From the cell containing the given text, extract its center point as [x, y] coordinate. 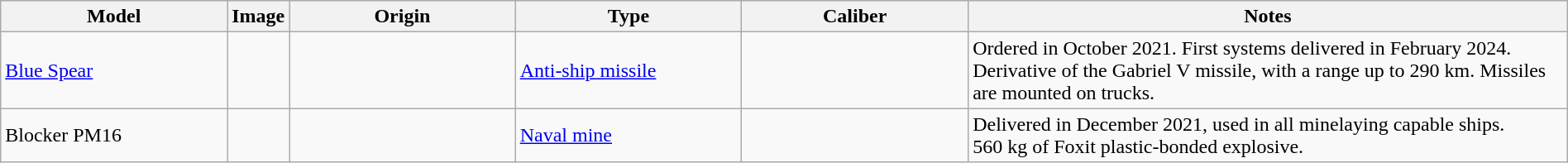
Notes [1269, 17]
Delivered in December 2021, used in all minelaying capable ships.560 kg of Foxit plastic-bonded explosive. [1269, 136]
Type [629, 17]
Blue Spear [114, 70]
Blocker PM16 [114, 136]
Anti-ship missile [629, 70]
Caliber [855, 17]
Origin [402, 17]
Naval mine [629, 136]
Image [258, 17]
Model [114, 17]
